Find where the given text appears and provide that cell's center as (x, y) coordinate. 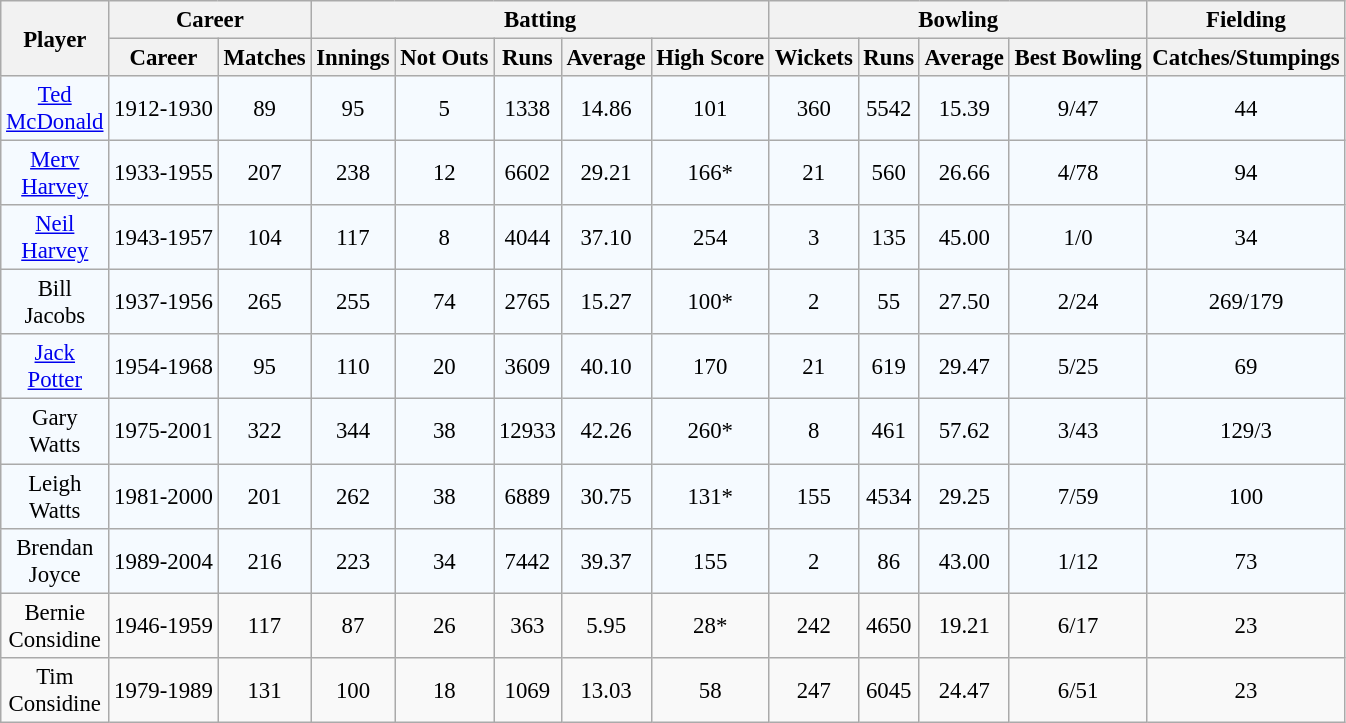
5/25 (1078, 366)
87 (353, 626)
43.00 (964, 560)
260* (710, 432)
4534 (888, 496)
Fielding (1246, 20)
238 (353, 174)
30.75 (606, 496)
223 (353, 560)
Catches/Stumpings (1246, 58)
1943-1957 (164, 238)
6/17 (1078, 626)
12 (444, 174)
6/51 (1078, 690)
262 (353, 496)
High Score (710, 58)
13.03 (606, 690)
344 (353, 432)
255 (353, 302)
69 (1246, 366)
5 (444, 108)
42.26 (606, 432)
4650 (888, 626)
Not Outs (444, 58)
254 (710, 238)
12933 (528, 432)
363 (528, 626)
110 (353, 366)
1979-1989 (164, 690)
74 (444, 302)
24.47 (964, 690)
1981-2000 (164, 496)
170 (710, 366)
5542 (888, 108)
1937-1956 (164, 302)
Best Bowling (1078, 58)
Bernie Considine (55, 626)
560 (888, 174)
100* (710, 302)
37.10 (606, 238)
2/24 (1078, 302)
15.27 (606, 302)
265 (264, 302)
101 (710, 108)
4044 (528, 238)
58 (710, 690)
45.00 (964, 238)
4/78 (1078, 174)
27.50 (964, 302)
55 (888, 302)
1989-2004 (164, 560)
5.95 (606, 626)
216 (264, 560)
Wickets (814, 58)
15.39 (964, 108)
166* (710, 174)
94 (1246, 174)
Neil Harvey (55, 238)
40.10 (606, 366)
269/179 (1246, 302)
Leigh Watts (55, 496)
104 (264, 238)
6045 (888, 690)
1954-1968 (164, 366)
Ted McDonald (55, 108)
1975-2001 (164, 432)
6602 (528, 174)
Brendan Joyce (55, 560)
Player (55, 38)
6889 (528, 496)
29.47 (964, 366)
3609 (528, 366)
3 (814, 238)
44 (1246, 108)
242 (814, 626)
89 (264, 108)
28* (710, 626)
Bowling (958, 20)
Merv Harvey (55, 174)
20 (444, 366)
1/0 (1078, 238)
73 (1246, 560)
26 (444, 626)
Batting (540, 20)
14.86 (606, 108)
619 (888, 366)
18 (444, 690)
7/59 (1078, 496)
7442 (528, 560)
1946-1959 (164, 626)
26.66 (964, 174)
Matches (264, 58)
Innings (353, 58)
29.25 (964, 496)
322 (264, 432)
29.21 (606, 174)
Tim Considine (55, 690)
131* (710, 496)
2765 (528, 302)
3/43 (1078, 432)
201 (264, 496)
247 (814, 690)
1912-1930 (164, 108)
57.62 (964, 432)
1933-1955 (164, 174)
1069 (528, 690)
Jack Potter (55, 366)
86 (888, 560)
207 (264, 174)
Bill Jacobs (55, 302)
1/12 (1078, 560)
9/47 (1078, 108)
Gary Watts (55, 432)
131 (264, 690)
360 (814, 108)
39.37 (606, 560)
1338 (528, 108)
19.21 (964, 626)
129/3 (1246, 432)
461 (888, 432)
135 (888, 238)
